Provide the (X, Y) coordinate of the cell's center where the given text is located.  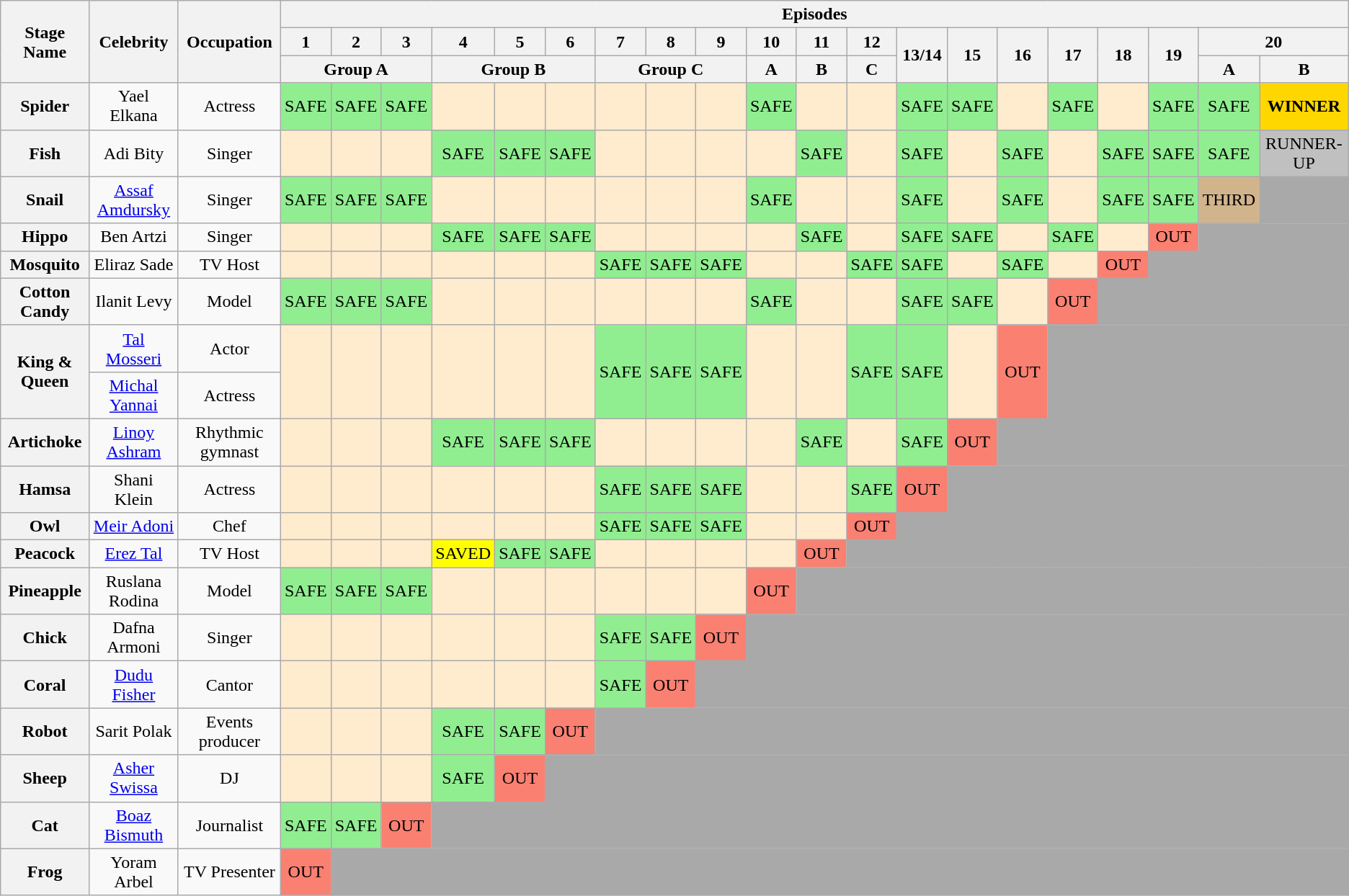
15 (972, 55)
5 (520, 42)
WINNER (1304, 107)
Rhythmic gymnast (229, 442)
Robot (45, 732)
Peacock (45, 554)
16 (1023, 55)
Stage Name (45, 42)
Tal Mosseri (134, 349)
Yael Elkana (134, 107)
Ruslana Rodina (134, 591)
19 (1173, 55)
Chef (229, 527)
King & Queen (45, 372)
17 (1073, 55)
Meir Adoni (134, 527)
Chick (45, 638)
Coral (45, 684)
Group B (513, 69)
18 (1123, 55)
Journalist (229, 825)
Ilanit Levy (134, 301)
2 (356, 42)
Erez Tal (134, 554)
Cantor (229, 684)
Asher Swissa (134, 778)
Occupation (229, 42)
12 (872, 42)
DJ (229, 778)
RUNNER-UP (1304, 153)
Celebrity (134, 42)
10 (771, 42)
Sheep (45, 778)
SAVED (463, 554)
Boaz Bismuth (134, 825)
C (872, 69)
13/14 (922, 55)
THIRD (1229, 200)
Group A (356, 69)
4 (463, 42)
Cat (45, 825)
11 (822, 42)
Events producer (229, 732)
Shani Klein (134, 488)
Hippo (45, 237)
Sarit Polak (134, 732)
1 (306, 42)
Adi Bity (134, 153)
Hamsa (45, 488)
Dafna Armoni (134, 638)
Yoram Arbel (134, 872)
Artichoke (45, 442)
Cotton Candy (45, 301)
Assaf Amdursky (134, 200)
6 (570, 42)
Owl (45, 527)
TV Presenter (229, 872)
Actor (229, 349)
9 (721, 42)
Spider (45, 107)
Ben Artzi (134, 237)
8 (671, 42)
Episodes (814, 14)
Eliraz Sade (134, 264)
Dudu Fisher (134, 684)
Fish (45, 153)
Michal Yannai (134, 395)
7 (620, 42)
20 (1273, 42)
Linoy Ashram (134, 442)
Mosquito (45, 264)
Group C (670, 69)
Snail (45, 200)
Pineapple (45, 591)
Frog (45, 872)
3 (406, 42)
